Output the (x, y) coordinate of the center of the cell containing the given text.  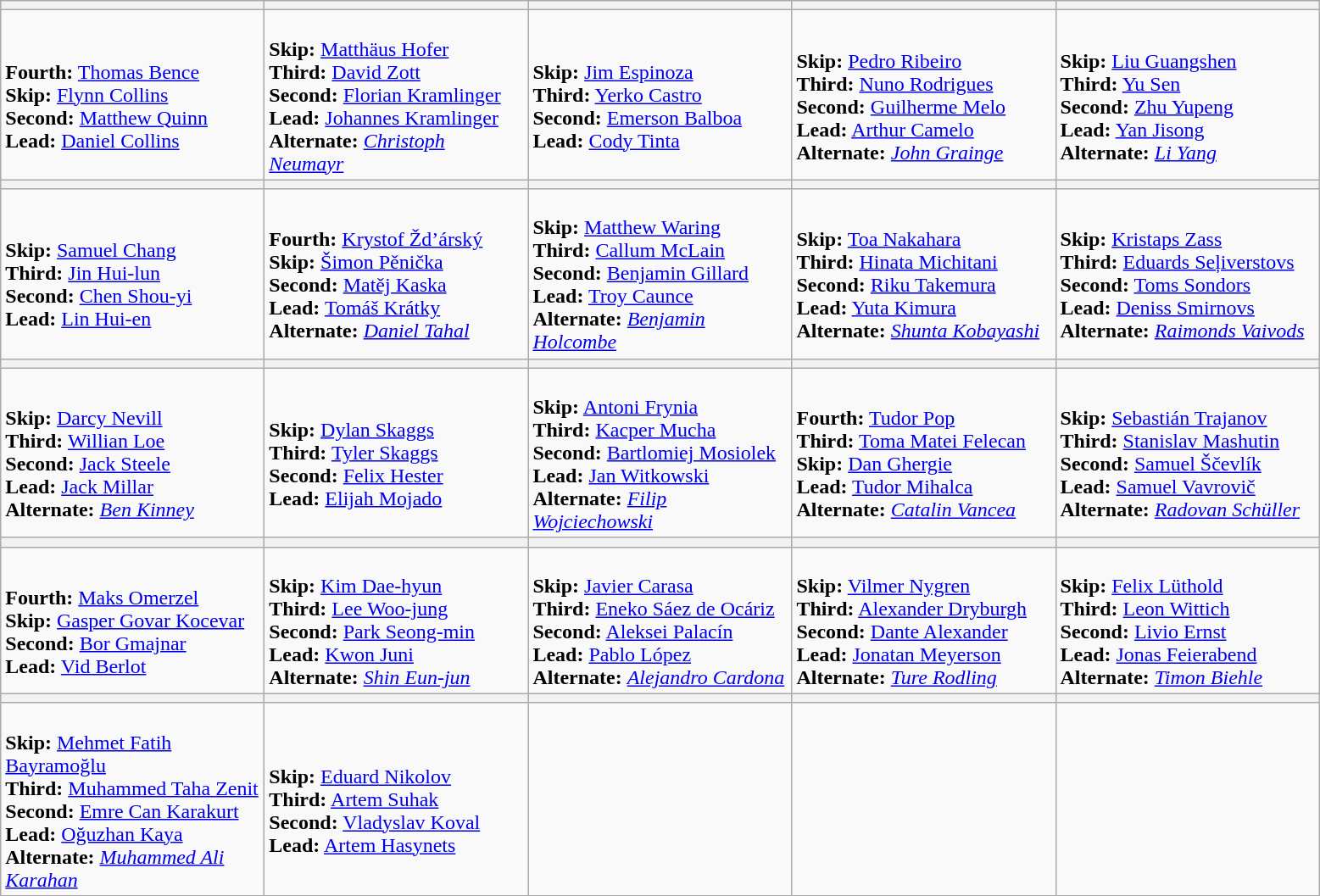
Skip: Liu Guangshen Third: Yu Sen Second: Zhu Yupeng Lead: Yan Jisong Alternate: Li Yang (1187, 95)
Skip: Darcy Nevill Third: Willian Loe Second: Jack Steele Lead: Jack Millar Alternate: Ben Kinney (132, 453)
Skip: Jim Espinoza Third: Yerko Castro Second: Emerson Balboa Lead: Cody Tinta (660, 95)
Skip: Samuel Chang Third: Jin Hui-lun Second: Chen Shou-yi Lead: Lin Hui-en (132, 274)
Skip: Dylan Skaggs Third: Tyler Skaggs Second: Felix Hester Lead: Elijah Mojado (397, 453)
Skip: Pedro Ribeiro Third: Nuno Rodrigues Second: Guilherme Melo Lead: Arthur Camelo Alternate: John Grainge (924, 95)
Skip: Sebastián Trajanov Third: Stanislav Mashutin Second: Samuel Ščevlík Lead: Samuel Vavrovič Alternate: Radovan Schüller (1187, 453)
Fourth: Tudor Pop Third: Toma Matei Felecan Skip: Dan Ghergie Lead: Tudor Mihalca Alternate: Catalin Vancea (924, 453)
Skip: Matthew Waring Third: Callum McLain Second: Benjamin Gillard Lead: Troy Caunce Alternate: Benjamin Holcombe (660, 274)
Fourth: Maks Omerzel Skip: Gasper Govar Kocevar Second: Bor Gmajnar Lead: Vid Berlot (132, 621)
Skip: Kristaps Zass Third: Eduards Seļiverstovs Second: Toms Sondors Lead: Deniss Smirnovs Alternate: Raimonds Vaivods (1187, 274)
Fourth: Krystof Žd’árský Skip: Šimon Pěnička Second: Matěj Kaska Lead: Tomáš Krátky Alternate: Daniel Tahal (397, 274)
Skip: Eduard Nikolov Third: Artem Suhak Second: Vladyslav Koval Lead: Artem Hasynets (397, 799)
Skip: Javier Carasa Third: Eneko Sáez de Ocáriz Second: Aleksei Palacín Lead: Pablo López Alternate: Alejandro Cardona (660, 621)
Skip: Felix Lüthold Third: Leon Wittich Second: Livio Ernst Lead: Jonas Feierabend Alternate: Timon Biehle (1187, 621)
Skip: Toa Nakahara Third: Hinata Michitani Second: Riku Takemura Lead: Yuta Kimura Alternate: Shunta Kobayashi (924, 274)
Skip: Mehmet Fatih Bayramoğlu Third: Muhammed Taha Zenit Second: Emre Can Karakurt Lead: Oğuzhan Kaya Alternate: Muhammed Ali Karahan (132, 799)
Skip: Antoni Frynia Third: Kacper Mucha Second: Bartlomiej Mosiolek Lead: Jan Witkowski Alternate: Filip Wojciechowski (660, 453)
Skip: Matthäus Hofer Third: David Zott Second: Florian Kramlinger Lead: Johannes Kramlinger Alternate: Christoph Neumayr (397, 95)
Skip: Kim Dae-hyun Third: Lee Woo-jung Second: Park Seong-min Lead: Kwon Juni Alternate: Shin Eun-jun (397, 621)
Fourth: Thomas Bence Skip: Flynn Collins Second: Matthew Quinn Lead: Daniel Collins (132, 95)
Skip: Vilmer Nygren Third: Alexander Dryburgh Second: Dante Alexander Lead: Jonatan Meyerson Alternate: Ture Rodling (924, 621)
